Extract the (X, Y) coordinate from the center of the cell holding the provided text.  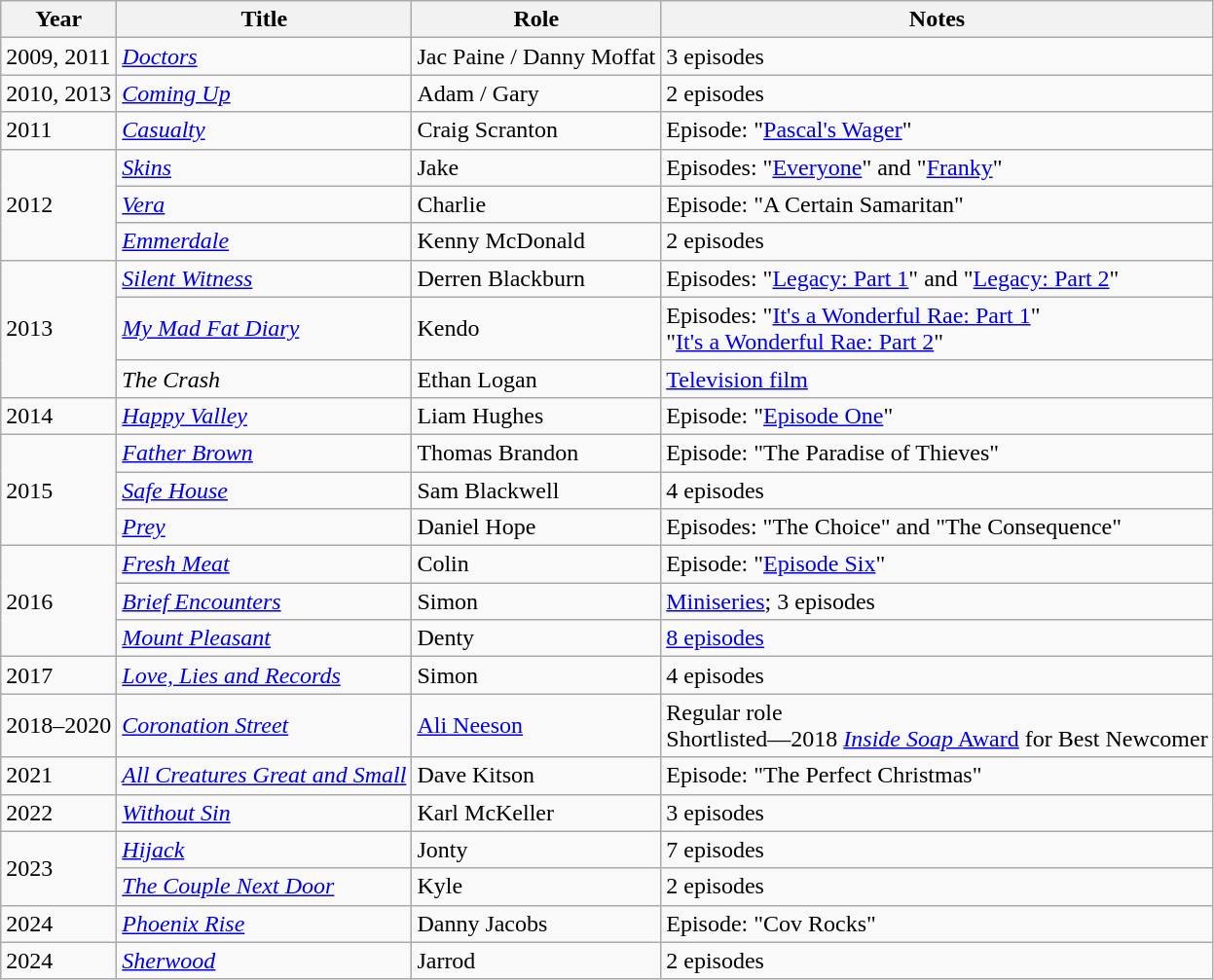
Episodes: "It's a Wonderful Rae: Part 1""It's a Wonderful Rae: Part 2" (937, 329)
7 episodes (937, 850)
Sam Blackwell (536, 490)
Coronation Street (265, 726)
Episodes: "The Choice" and "The Consequence" (937, 527)
2010, 2013 (58, 93)
Denty (536, 638)
All Creatures Great and Small (265, 776)
Brief Encounters (265, 601)
Love, Lies and Records (265, 675)
Mount Pleasant (265, 638)
Phoenix Rise (265, 924)
2023 (58, 868)
Ali Neeson (536, 726)
Episode: "Episode Six" (937, 564)
Kenny McDonald (536, 241)
Liam Hughes (536, 416)
Episode: "The Paradise of Thieves" (937, 453)
Safe House (265, 490)
Notes (937, 19)
Year (58, 19)
Craig Scranton (536, 130)
Casualty (265, 130)
Jarrod (536, 961)
2022 (58, 813)
2009, 2011 (58, 56)
Ethan Logan (536, 379)
2018–2020 (58, 726)
Fresh Meat (265, 564)
Dave Kitson (536, 776)
Kyle (536, 887)
Regular roleShortlisted—2018 Inside Soap Award for Best Newcomer (937, 726)
Episode: "A Certain Samaritan" (937, 204)
Episodes: "Everyone" and "Franky" (937, 167)
Episode: "The Perfect Christmas" (937, 776)
Derren Blackburn (536, 278)
2021 (58, 776)
Danny Jacobs (536, 924)
Episode: "Cov Rocks" (937, 924)
Thomas Brandon (536, 453)
My Mad Fat Diary (265, 329)
Episode: "Episode One" (937, 416)
Sherwood (265, 961)
2011 (58, 130)
Jake (536, 167)
2017 (58, 675)
Episode: "Pascal's Wager" (937, 130)
Role (536, 19)
Miniseries; 3 episodes (937, 601)
Doctors (265, 56)
Daniel Hope (536, 527)
Jac Paine / Danny Moffat (536, 56)
Television film (937, 379)
The Couple Next Door (265, 887)
2012 (58, 204)
Prey (265, 527)
Vera (265, 204)
Colin (536, 564)
2013 (58, 329)
Charlie (536, 204)
8 episodes (937, 638)
Father Brown (265, 453)
2015 (58, 490)
Title (265, 19)
Coming Up (265, 93)
2014 (58, 416)
Hijack (265, 850)
2016 (58, 601)
Karl McKeller (536, 813)
Jonty (536, 850)
Adam / Gary (536, 93)
Silent Witness (265, 278)
Without Sin (265, 813)
The Crash (265, 379)
Emmerdale (265, 241)
Kendo (536, 329)
Happy Valley (265, 416)
Episodes: "Legacy: Part 1" and "Legacy: Part 2" (937, 278)
Skins (265, 167)
